Identify which cell holds the provided text, then report its (X, Y) central coordinate. 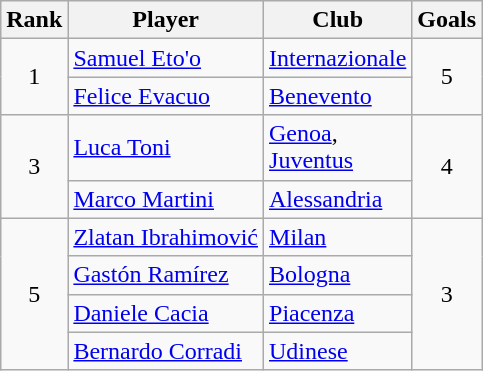
Bernardo Corradi (166, 351)
Samuel Eto'o (166, 58)
Gastón Ramírez (166, 275)
Genoa,Juventus (338, 148)
Udinese (338, 351)
4 (447, 166)
Rank (34, 20)
Marco Martini (166, 199)
Bologna (338, 275)
Milan (338, 237)
Benevento (338, 96)
Daniele Cacia (166, 313)
Alessandria (338, 199)
Zlatan Ibrahimović (166, 237)
Club (338, 20)
Internazionale (338, 58)
Player (166, 20)
Luca Toni (166, 148)
Piacenza (338, 313)
Felice Evacuo (166, 96)
Goals (447, 20)
1 (34, 77)
